For the text-containing cell, return its midpoint in [x, y] coordinate format. 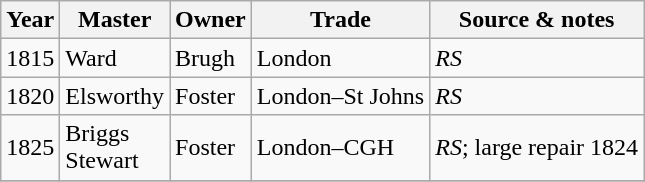
Ward [115, 58]
Trade [340, 20]
Brugh [211, 58]
Elsworthy [115, 96]
London–St Johns [340, 96]
BriggsStewart [115, 148]
1825 [30, 148]
1815 [30, 58]
London–CGH [340, 148]
1820 [30, 96]
London [340, 58]
Owner [211, 20]
RS; large repair 1824 [537, 148]
Year [30, 20]
Source & notes [537, 20]
Master [115, 20]
